Scan for the cell matching the given text and deliver its (x, y) coordinate at center. 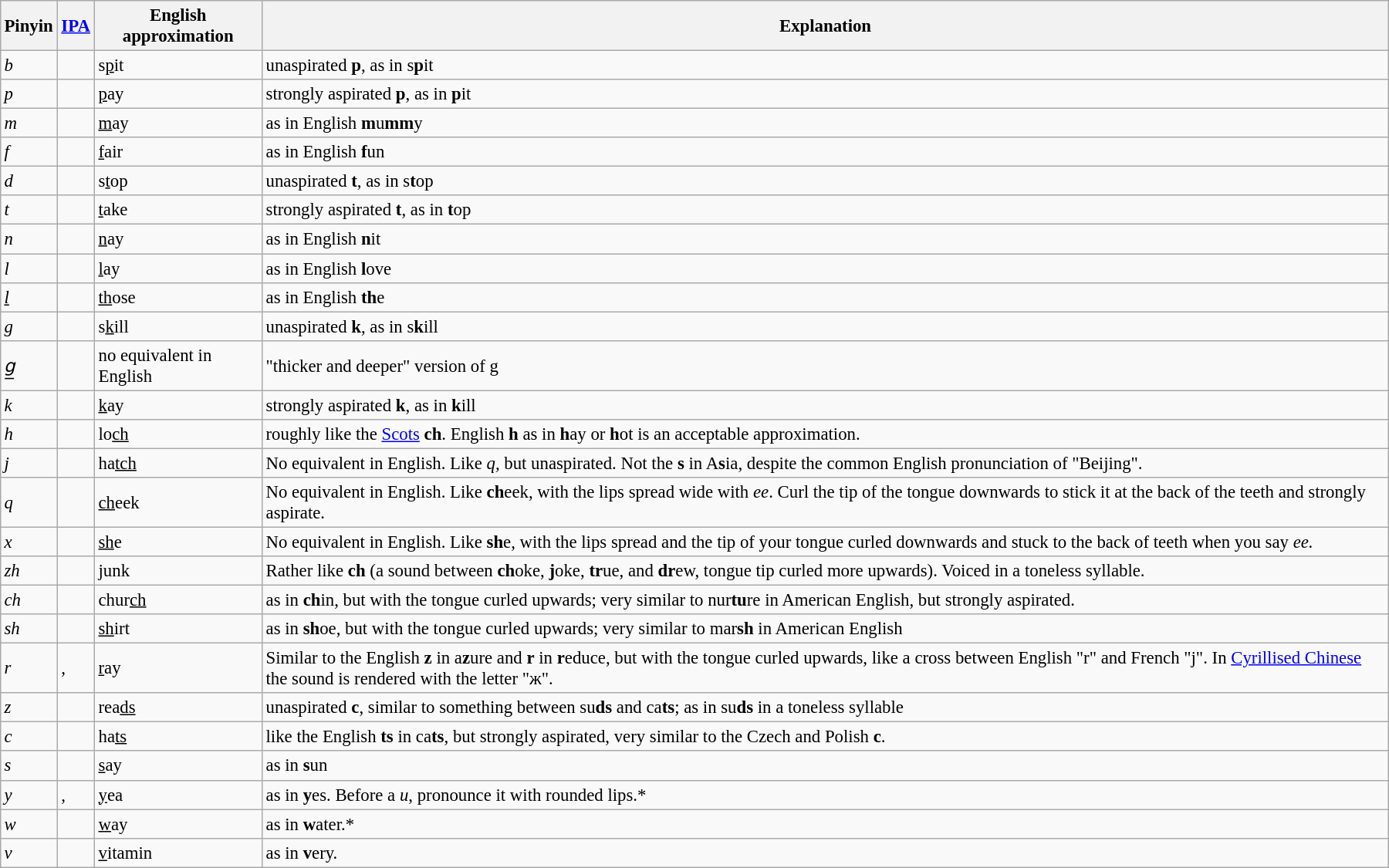
English approximation (177, 26)
t (29, 210)
hatch (177, 463)
ray (177, 668)
as in shoe, but with the tongue curled upwards; very similar to marsh in American English (826, 629)
zh (29, 571)
way (177, 824)
z (29, 708)
j (29, 463)
lay (177, 268)
c (29, 737)
strongly aspirated t, as in top (826, 210)
as in sun (826, 765)
reads (177, 708)
unaspirated c, similar to something between suds and cats; as in suds in a toneless syllable (826, 708)
f (29, 152)
IPA (76, 26)
strongly aspirated k, as in kill (826, 405)
g̲ (29, 366)
take (177, 210)
w (29, 824)
spit (177, 65)
x (29, 542)
r (29, 668)
"thicker and deeper" version of g (826, 366)
unaspirated t, as in stop (826, 181)
hats (177, 737)
skill (177, 326)
shirt (177, 629)
fair (177, 152)
pay (177, 94)
h (29, 434)
q (29, 503)
Rather like ch (a sound between choke, joke, true, and drew, tongue tip curled more upwards). Voiced in a toneless syllable. (826, 571)
ch (29, 599)
may (177, 123)
n (29, 239)
Pinyin (29, 26)
as in very. (826, 853)
as in chin, but with the tongue curled upwards; very similar to nurture in American English, but strongly aspirated. (826, 599)
kay (177, 405)
no equivalent in English (177, 366)
v (29, 853)
loch (177, 434)
p (29, 94)
vitamin (177, 853)
No equivalent in English. Like she, with the lips spread and the tip of your tongue curled downwards and stuck to the back of teeth when you say ee. (826, 542)
b (29, 65)
nay (177, 239)
g (29, 326)
cheek (177, 503)
strongly aspirated p, as in pit (826, 94)
roughly like the Scots ch. English h as in hay or hot is an acceptable approximation. (826, 434)
No equivalent in English. Like q, but unaspirated. Not the s in Asia, despite the common English pronunciation of "Beijing". (826, 463)
stop (177, 181)
as in water.* (826, 824)
junk (177, 571)
as in English fun (826, 152)
church (177, 599)
yea (177, 795)
unaspirated p, as in spit (826, 65)
s (29, 765)
as in English love (826, 268)
k (29, 405)
like the English ts in cats, but strongly aspirated, very similar to the Czech and Polish c. (826, 737)
unaspirated k, as in skill (826, 326)
d (29, 181)
sh (29, 629)
Explanation (826, 26)
as in yes. Before a u, pronounce it with rounded lips.* (826, 795)
as in English mummy (826, 123)
as in English nit (826, 239)
m (29, 123)
as in English the (826, 297)
those (177, 297)
she (177, 542)
y (29, 795)
say (177, 765)
